Scan for the cell matching the given text and deliver its (x, y) coordinate at center. 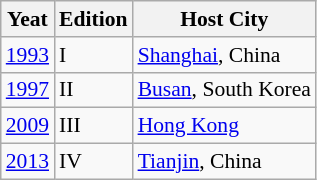
Yeat (28, 19)
1997 (28, 90)
1993 (28, 55)
I (94, 55)
2013 (28, 162)
Hong Kong (224, 126)
Host City (224, 19)
Tianjin, China (224, 162)
Shanghai, China (224, 55)
Edition (94, 19)
IV (94, 162)
2009 (28, 126)
Busan, South Korea (224, 90)
III (94, 126)
II (94, 90)
